Search for the cell housing the specified text and yield its (X, Y) center coordinate. 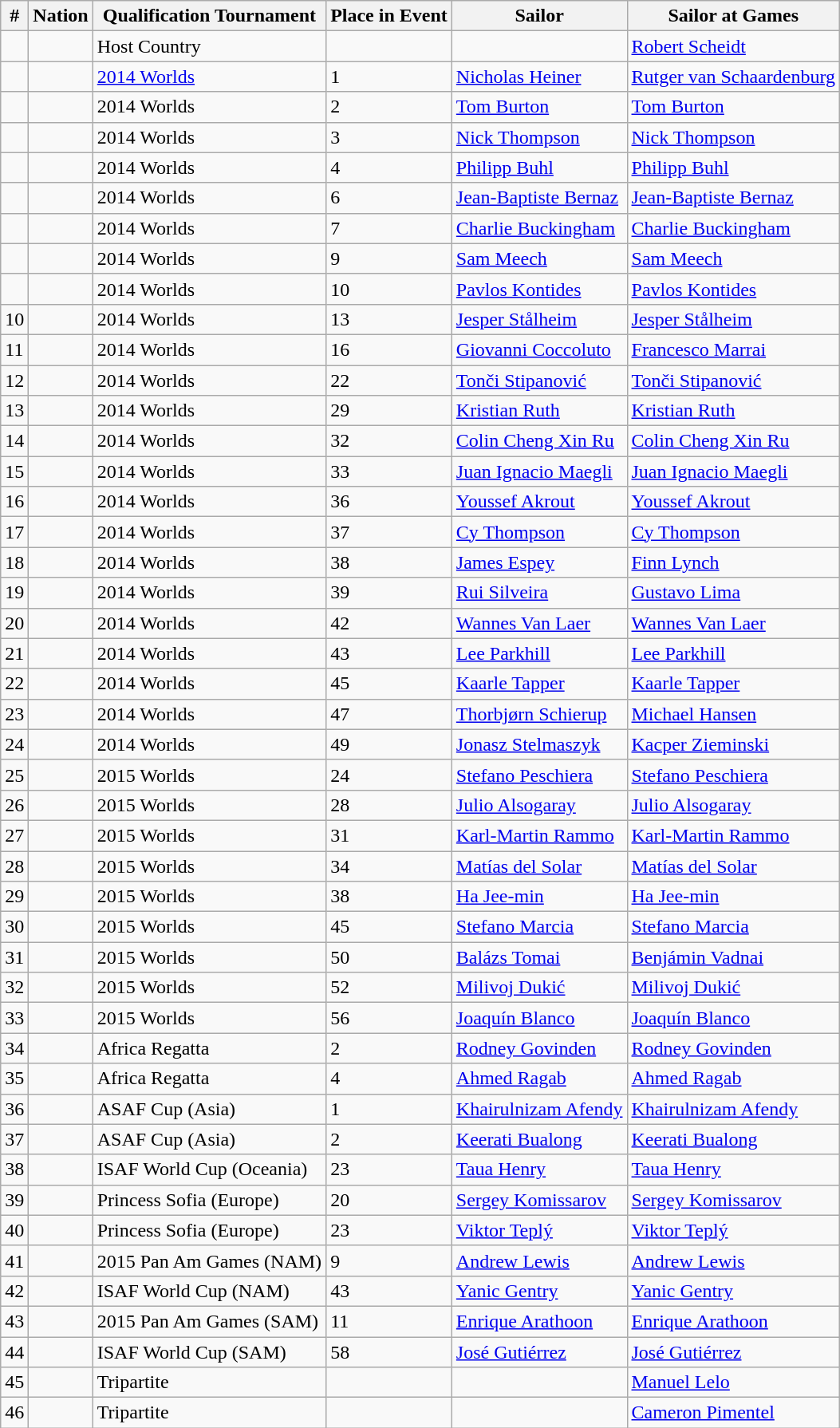
35 (14, 1079)
ISAF World Cup (Oceania) (209, 1170)
56 (389, 1018)
25 (14, 775)
ISAF World Cup (SAM) (209, 1352)
Manuel Lelo (734, 1383)
Finn Lynch (734, 562)
30 (14, 927)
Gustavo Lima (734, 593)
14 (14, 441)
Giovanni Coccoluto (539, 349)
46 (14, 1413)
Nicholas Heiner (539, 77)
Benjámin Vadnai (734, 957)
Host Country (209, 46)
Jonasz Stelmaszyk (539, 744)
58 (389, 1352)
50 (389, 957)
47 (389, 714)
Sailor at Games (734, 16)
7 (389, 228)
James Espey (539, 562)
27 (14, 835)
2015 Pan Am Games (SAM) (209, 1321)
ISAF World Cup (NAM) (209, 1291)
18 (14, 562)
41 (14, 1260)
26 (14, 805)
Qualification Tournament (209, 16)
15 (14, 471)
Kacper Zieminski (734, 744)
Rui Silveira (539, 593)
Sailor (539, 16)
Michael Hansen (734, 714)
40 (14, 1230)
2015 Pan Am Games (NAM) (209, 1260)
3 (389, 137)
# (14, 16)
21 (14, 653)
Rutger van Schaardenburg (734, 77)
52 (389, 988)
49 (389, 744)
Place in Event (389, 16)
17 (14, 532)
Nation (61, 16)
Cameron Pimentel (734, 1413)
44 (14, 1352)
19 (14, 593)
Francesco Marrai (734, 349)
6 (389, 198)
Thorbjørn Schierup (539, 714)
Robert Scheidt (734, 46)
12 (14, 381)
Balázs Tomai (539, 957)
